Provide the (x, y) coordinate of the cell's center where the given text is located.  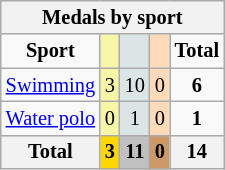
Water polo (50, 118)
10 (135, 85)
14 (197, 152)
Swimming (50, 85)
6 (197, 85)
Sport (50, 51)
Medals by sport (112, 17)
11 (135, 152)
